From the cell containing the given text, extract its center point as (x, y) coordinate. 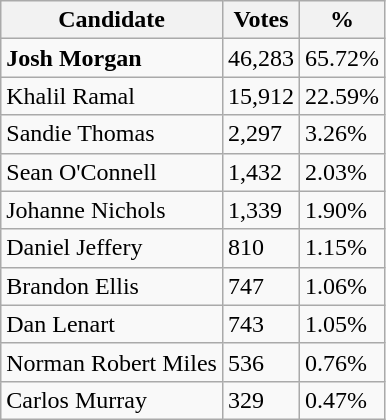
Candidate (112, 20)
747 (260, 286)
Johanne Nichols (112, 210)
3.26% (342, 134)
Brandon Ellis (112, 286)
329 (260, 400)
Sandie Thomas (112, 134)
1.15% (342, 248)
Norman Robert Miles (112, 362)
Carlos Murray (112, 400)
Votes (260, 20)
22.59% (342, 96)
2.03% (342, 172)
1.06% (342, 286)
0.47% (342, 400)
Dan Lenart (112, 324)
810 (260, 248)
15,912 (260, 96)
Sean O'Connell (112, 172)
% (342, 20)
743 (260, 324)
65.72% (342, 58)
Josh Morgan (112, 58)
1,432 (260, 172)
Daniel Jeffery (112, 248)
46,283 (260, 58)
0.76% (342, 362)
Khalil Ramal (112, 96)
1.90% (342, 210)
1,339 (260, 210)
1.05% (342, 324)
2,297 (260, 134)
536 (260, 362)
